For the text-containing cell, return its midpoint in (x, y) coordinate format. 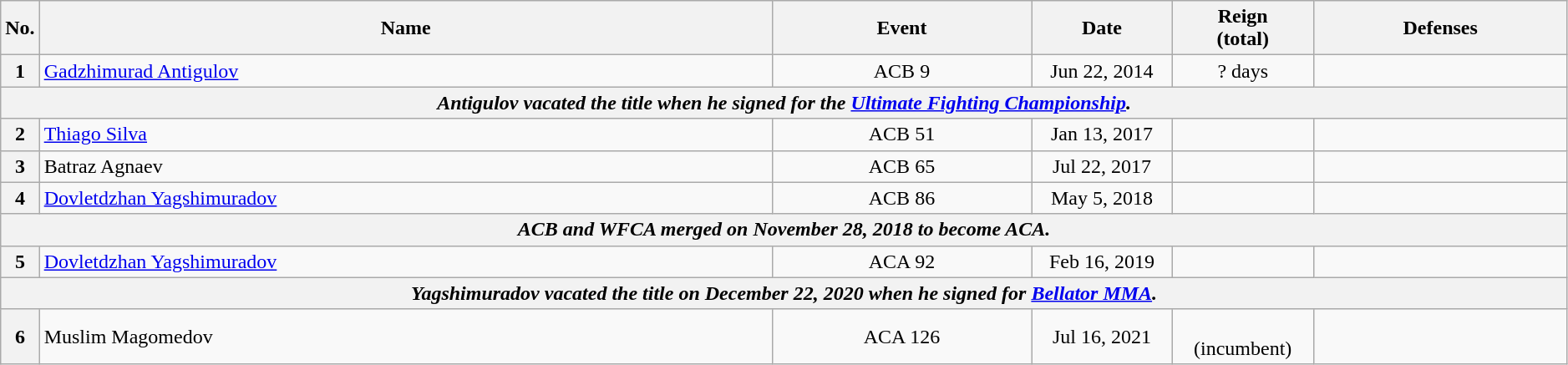
Reign(total) (1243, 28)
Gadzhimurad Antigulov (406, 71)
ACA 92 (901, 261)
Feb 16, 2019 (1103, 261)
2 (20, 134)
ACB 51 (901, 134)
ACA 126 (901, 336)
1 (20, 71)
Yagshimuradov vacated the title on December 22, 2020 when he signed for Bellator MMA. (784, 293)
Thiago Silva (406, 134)
ACB and WFCA merged on November 28, 2018 to become ACA. (784, 230)
ACB 9 (901, 71)
Defenses (1440, 28)
6 (20, 336)
Muslim Magomedov (406, 336)
Antigulov vacated the title when he signed for the Ultimate Fighting Championship. (784, 103)
? days (1243, 71)
Name (406, 28)
Jun 22, 2014 (1103, 71)
No. (20, 28)
Date (1103, 28)
Batraz Agnaev (406, 166)
ACB 65 (901, 166)
(incumbent) (1243, 336)
3 (20, 166)
5 (20, 261)
Jan 13, 2017 (1103, 134)
Event (901, 28)
Jul 16, 2021 (1103, 336)
May 5, 2018 (1103, 198)
Jul 22, 2017 (1103, 166)
ACB 86 (901, 198)
4 (20, 198)
